From the cell containing the given text, extract its center point as (X, Y) coordinate. 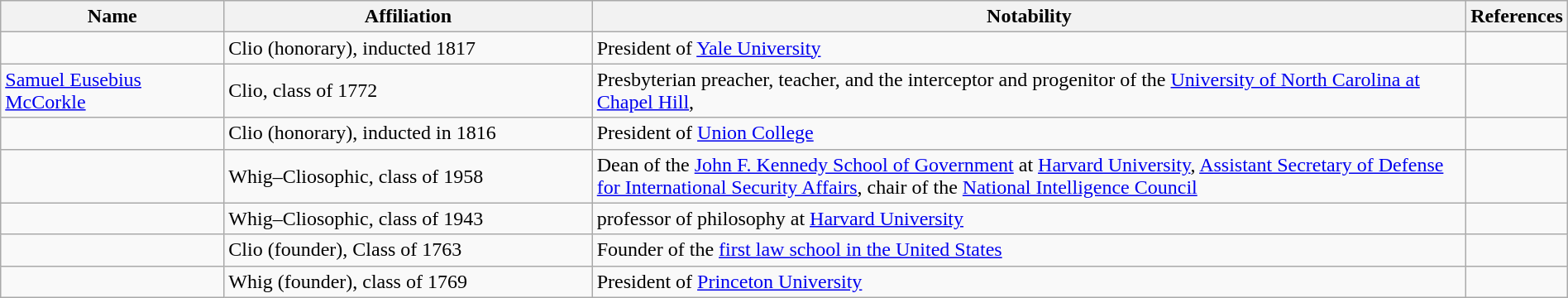
Whig (founder), class of 1769 (409, 281)
Clio (founder), Class of 1763 (409, 250)
Clio, class of 1772 (409, 91)
Name (112, 17)
Founder of the first law school in the United States (1029, 250)
President of Yale University (1029, 48)
Clio (honorary), inducted 1817 (409, 48)
Clio (honorary), inducted in 1816 (409, 133)
President of Princeton University (1029, 281)
Notability (1029, 17)
Presbyterian preacher, teacher, and the interceptor and progenitor of the University of North Carolina at Chapel Hill, (1029, 91)
Affiliation (409, 17)
References (1517, 17)
Whig–Cliosophic, class of 1958 (409, 175)
President of Union College (1029, 133)
Whig–Cliosophic, class of 1943 (409, 219)
professor of philosophy at Harvard University (1029, 219)
Samuel Eusebius McCorkle (112, 91)
